Determine the (X, Y) coordinate at the center of the cell enclosing the given text.  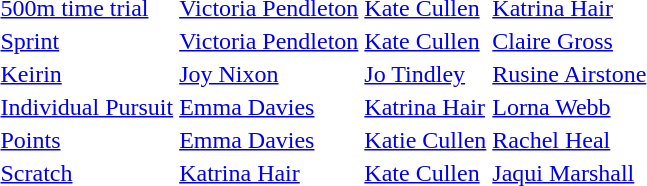
Jo Tindley (426, 74)
Katie Cullen (426, 140)
Katrina Hair (426, 107)
Kate Cullen (426, 41)
Joy Nixon (269, 74)
Victoria Pendleton (269, 41)
